Output the [X, Y] coordinate of the center of the cell containing the given text.  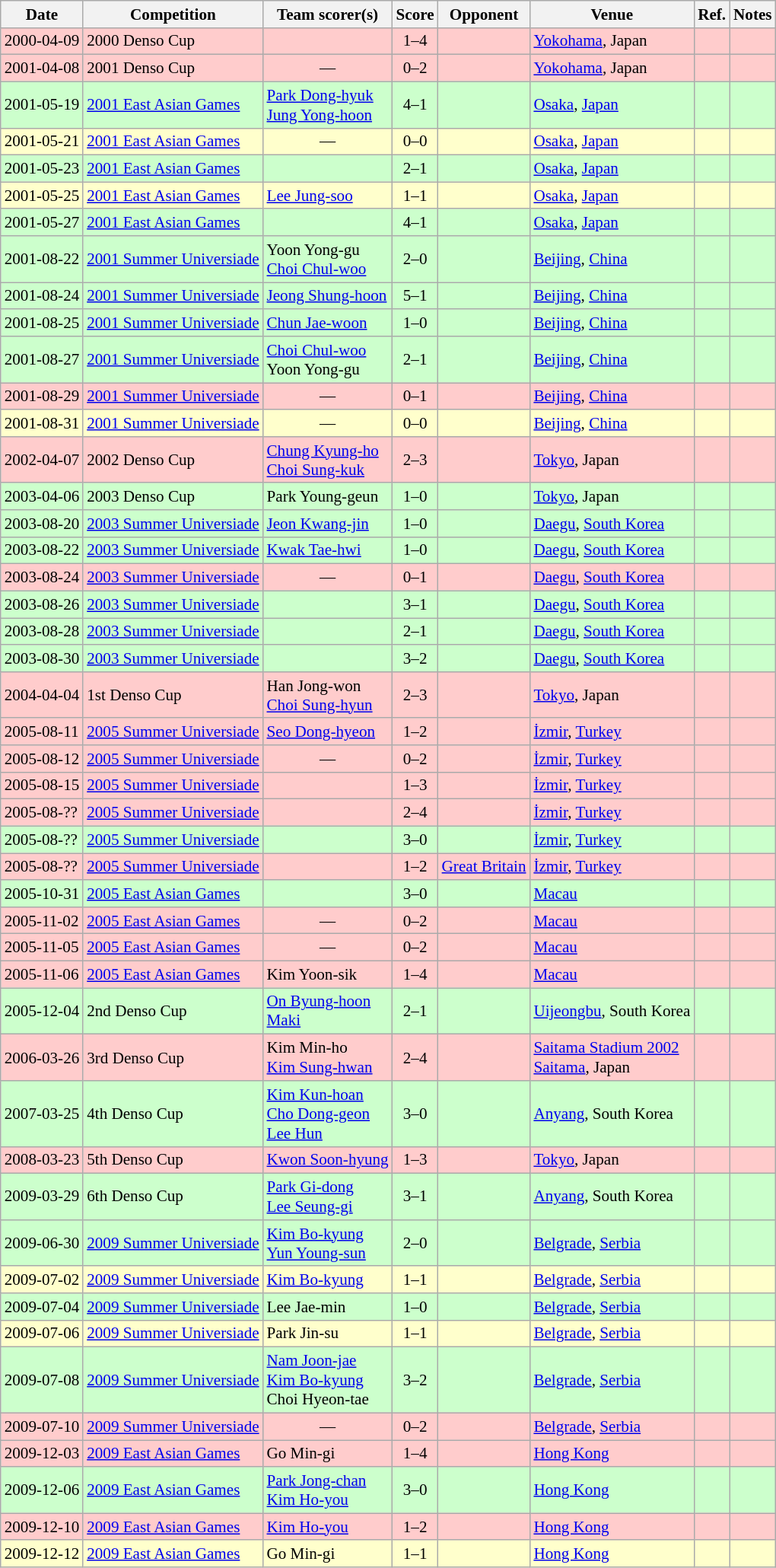
6th Denso Cup [173, 1197]
Great Britain [484, 866]
2009-03-29 [42, 1197]
2009-07-08 [42, 1380]
Jeong Shung-hoon [328, 295]
Nam Joon-jae Kim Bo-kyung Choi Hyeon-tae [328, 1380]
2001-05-21 [42, 142]
2003-08-28 [42, 632]
2008-03-23 [42, 1160]
2003-08-26 [42, 604]
2009-12-12 [42, 1553]
2005-11-05 [42, 947]
2005-12-04 [42, 1011]
2004-04-04 [42, 694]
4th Denso Cup [173, 1114]
Opponent [484, 14]
On Byung-hoon Maki [328, 1011]
Notes [752, 14]
2001 Denso Cup [173, 69]
2nd Denso Cup [173, 1011]
Park Young-geun [328, 496]
Kim Yoon-sik [328, 974]
2003-08-22 [42, 550]
Park Gi-dong Lee Seung-gi [328, 1197]
Kwon Soon-hyung [328, 1160]
2001-08-27 [42, 359]
Chun Jae-woon [328, 323]
2001-05-23 [42, 169]
2001-05-25 [42, 195]
2000 Denso Cup [173, 41]
5–1 [415, 295]
5th Denso Cup [173, 1160]
1st Denso Cup [173, 694]
2001-05-19 [42, 105]
2005-11-06 [42, 974]
2009-07-04 [42, 1306]
3rd Denso Cup [173, 1058]
2006-03-26 [42, 1058]
Venue [612, 14]
Lee Jung-soo [328, 195]
2000-04-09 [42, 41]
2005-08-11 [42, 731]
2001-08-31 [42, 423]
2001-08-22 [42, 259]
2005-11-02 [42, 919]
2009-12-10 [42, 1527]
Park Dong-hyuk Jung Yong-hoon [328, 105]
2001-08-29 [42, 396]
2003-04-06 [42, 496]
Saitama Stadium 2002Saitama, Japan [612, 1058]
2009-07-10 [42, 1426]
2003-08-20 [42, 524]
Seo Dong-hyeon [328, 731]
Kwak Tae-hwi [328, 550]
2009-06-30 [42, 1242]
2005-08-15 [42, 786]
Choi Chul-woo Yoon Yong-gu [328, 359]
Score [415, 14]
2007-03-25 [42, 1114]
Han Jong-won Choi Sung-hyun [328, 694]
Date [42, 14]
2009-07-02 [42, 1279]
2005-08-12 [42, 758]
Lee Jae-min [328, 1306]
2003 Denso Cup [173, 496]
Kim Ho-you [328, 1527]
Jeon Kwang-jin [328, 524]
Competition [173, 14]
Chung Kyung-ho Choi Sung-kuk [328, 460]
Kim Bo-kyung Yun Young-sun [328, 1242]
2009-12-03 [42, 1454]
Ref. [712, 14]
2003-08-30 [42, 658]
2001-04-08 [42, 69]
2001-08-24 [42, 295]
2001-05-27 [42, 222]
Team scorer(s) [328, 14]
Yoon Yong-gu Choi Chul-woo [328, 259]
2003-08-24 [42, 577]
Kim Min-ho Kim Sung-hwan [328, 1058]
Uijeongbu, South Korea [612, 1011]
Kim Bo-kyung [328, 1279]
2005-10-31 [42, 894]
2001-08-25 [42, 323]
2002-04-07 [42, 460]
2002 Denso Cup [173, 460]
2009-07-06 [42, 1334]
2009-12-06 [42, 1490]
Park Jin-su [328, 1334]
Kim Kun-hoan Cho Dong-geon Lee Hun [328, 1114]
Park Jong-chan Kim Ho-you [328, 1490]
